Locate the cell with the specified text and output its (x, y) center coordinate. 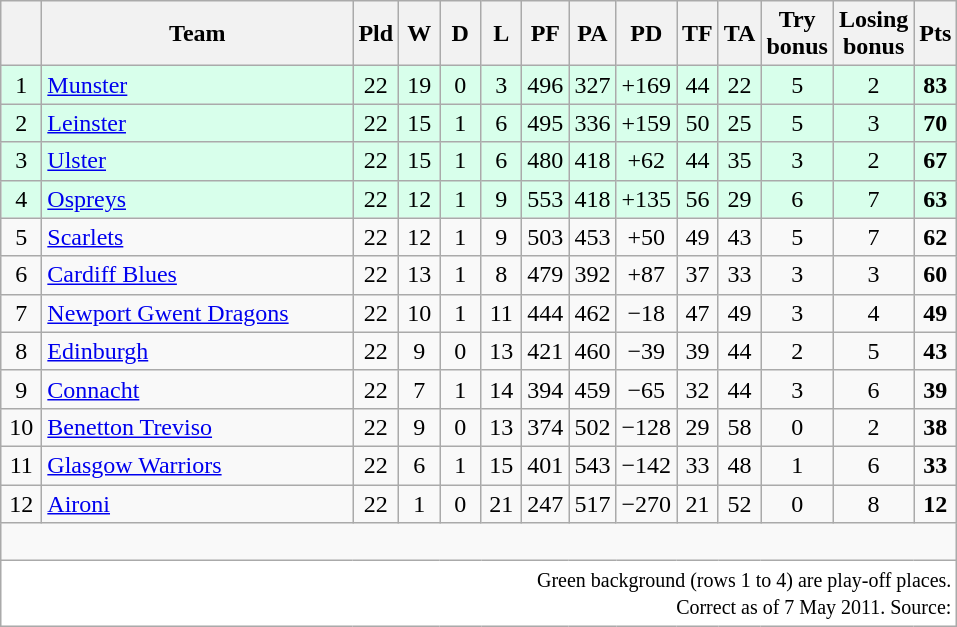
47 (698, 313)
−65 (646, 389)
247 (546, 503)
444 (546, 313)
394 (546, 389)
Scarlets (198, 237)
+50 (646, 237)
52 (740, 503)
35 (740, 161)
+169 (646, 85)
Glasgow Warriors (198, 465)
67 (936, 161)
336 (592, 123)
Ulster (198, 161)
Connacht (198, 389)
Pld (376, 34)
70 (936, 123)
PA (592, 34)
327 (592, 85)
TF (698, 34)
14 (502, 389)
+87 (646, 275)
50 (698, 123)
60 (936, 275)
374 (546, 427)
517 (592, 503)
502 (592, 427)
83 (936, 85)
19 (420, 85)
+159 (646, 123)
495 (546, 123)
453 (592, 237)
Try bonus (797, 34)
−142 (646, 465)
462 (592, 313)
Aironi (198, 503)
Munster (198, 85)
37 (698, 275)
−128 (646, 427)
−270 (646, 503)
479 (546, 275)
Cardiff Blues (198, 275)
48 (740, 465)
PD (646, 34)
63 (936, 199)
Pts (936, 34)
58 (740, 427)
W (420, 34)
460 (592, 351)
Losing bonus (873, 34)
D (460, 34)
543 (592, 465)
+62 (646, 161)
−39 (646, 351)
392 (592, 275)
+135 (646, 199)
Edinburgh (198, 351)
38 (936, 427)
−18 (646, 313)
PF (546, 34)
25 (740, 123)
62 (936, 237)
56 (698, 199)
Benetton Treviso (198, 427)
496 (546, 85)
553 (546, 199)
32 (698, 389)
459 (592, 389)
Ospreys (198, 199)
503 (546, 237)
TA (740, 34)
Green background (rows 1 to 4) are play-off places.Correct as of 7 May 2011. Source: (479, 594)
Leinster (198, 123)
421 (546, 351)
401 (546, 465)
480 (546, 161)
Team (198, 34)
Newport Gwent Dragons (198, 313)
L (502, 34)
